Detect which cell encompasses the target text, then output its (X, Y) center coordinate. 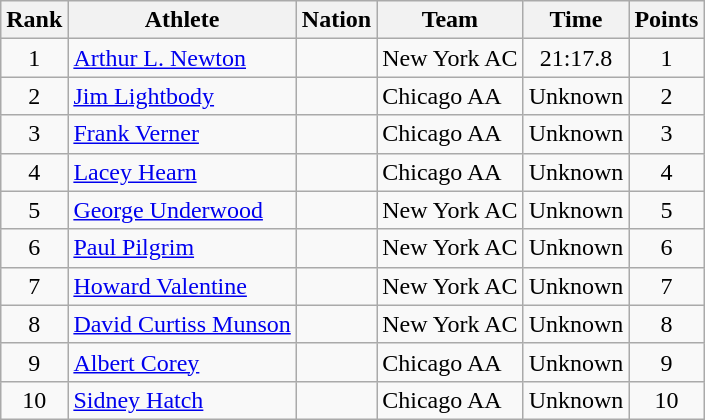
Lacey Hearn (182, 172)
Albert Corey (182, 362)
Points (666, 20)
Paul Pilgrim (182, 248)
Athlete (182, 20)
Frank Verner (182, 134)
21:17.8 (576, 58)
Time (576, 20)
George Underwood (182, 210)
Howard Valentine (182, 286)
David Curtiss Munson (182, 324)
Team (450, 20)
Sidney Hatch (182, 400)
Arthur L. Newton (182, 58)
Jim Lightbody (182, 96)
Rank (34, 20)
Nation (336, 20)
